Scan for the cell matching the given text and deliver its [x, y] coordinate at center. 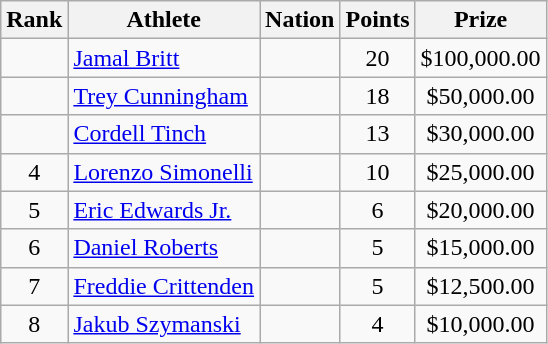
$100,000.00 [480, 58]
Athlete [164, 20]
18 [378, 96]
$30,000.00 [480, 134]
Daniel Roberts [164, 248]
Nation [300, 20]
$50,000.00 [480, 96]
$12,500.00 [480, 286]
$10,000.00 [480, 324]
Cordell Tinch [164, 134]
8 [34, 324]
13 [378, 134]
Lorenzo Simonelli [164, 172]
$25,000.00 [480, 172]
Rank [34, 20]
Jamal Britt [164, 58]
20 [378, 58]
7 [34, 286]
$15,000.00 [480, 248]
Points [378, 20]
$20,000.00 [480, 210]
Trey Cunningham [164, 96]
Prize [480, 20]
Eric Edwards Jr. [164, 210]
Jakub Szymanski [164, 324]
10 [378, 172]
Freddie Crittenden [164, 286]
